Return the [X, Y] coordinate for the center point of the cell that contains the specified text.  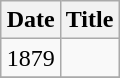
1879 [30, 58]
Title [90, 20]
Date [30, 20]
